Output the (x, y) coordinate of the center of the cell containing the given text.  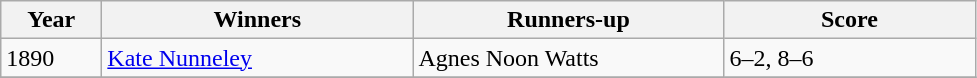
Year (52, 20)
Score (850, 20)
Winners (258, 20)
Agnes Noon Watts (568, 58)
6–2, 8–6 (850, 58)
1890 (52, 58)
Kate Nunneley (258, 58)
Runners-up (568, 20)
